Search for the cell housing the specified text and yield its [X, Y] center coordinate. 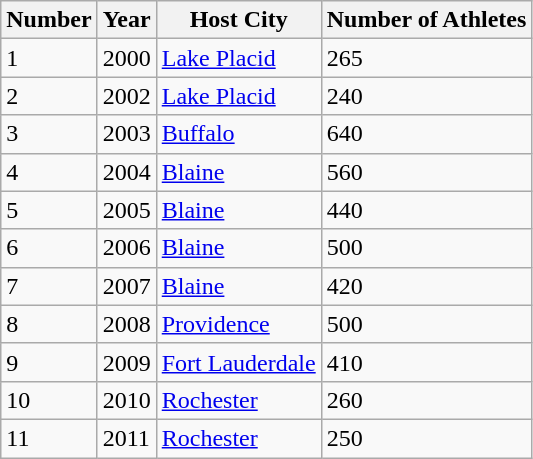
2011 [126, 438]
2007 [126, 286]
Number of Athletes [426, 20]
6 [49, 248]
Host City [238, 20]
2004 [126, 172]
2 [49, 96]
2008 [126, 324]
Number [49, 20]
240 [426, 96]
640 [426, 134]
265 [426, 58]
1 [49, 58]
2000 [126, 58]
2003 [126, 134]
Year [126, 20]
2005 [126, 210]
11 [49, 438]
2006 [126, 248]
3 [49, 134]
10 [49, 400]
250 [426, 438]
5 [49, 210]
Buffalo [238, 134]
7 [49, 286]
440 [426, 210]
9 [49, 362]
Providence [238, 324]
560 [426, 172]
8 [49, 324]
420 [426, 286]
260 [426, 400]
2010 [126, 400]
2002 [126, 96]
2009 [126, 362]
410 [426, 362]
4 [49, 172]
Fort Lauderdale [238, 362]
